Determine the (X, Y) coordinate at the center of the cell enclosing the given text.  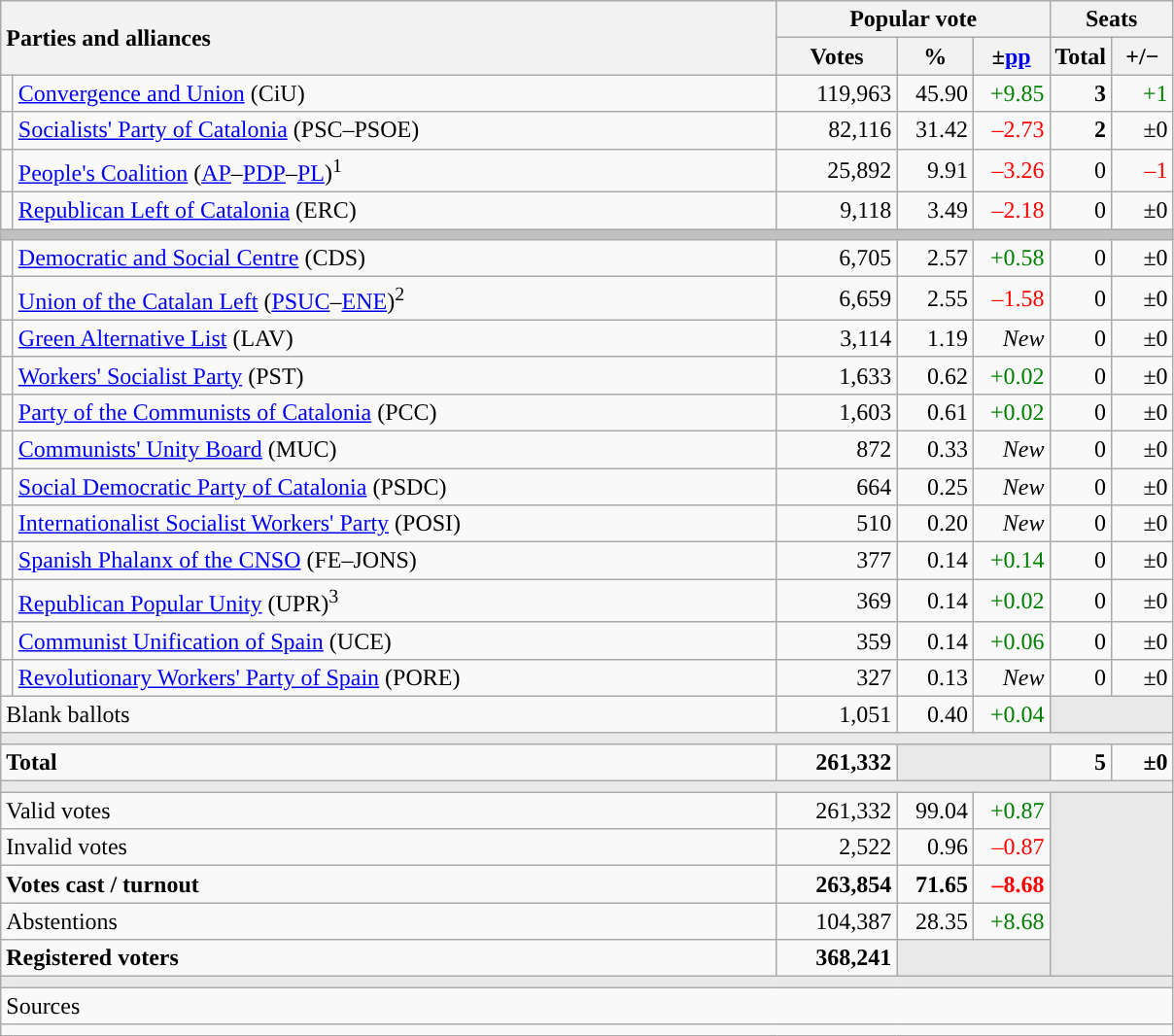
664 (837, 487)
5 (1081, 763)
Communists' Unity Board (MUC) (395, 449)
6,705 (837, 259)
Invalid votes (389, 847)
368,241 (837, 958)
+0.06 (1011, 640)
2.57 (935, 259)
0.33 (935, 449)
0.13 (935, 677)
45.90 (935, 93)
0.96 (935, 847)
Votes (837, 56)
3 (1081, 93)
1.19 (935, 338)
9,118 (837, 211)
+0.14 (1011, 561)
104,387 (837, 921)
Blank ballots (389, 714)
3,114 (837, 338)
–1 (1143, 171)
Green Alternative List (LAV) (395, 338)
Convergence and Union (CiU) (395, 93)
359 (837, 640)
Valid votes (389, 811)
+0.04 (1011, 714)
+9.85 (1011, 93)
Votes cast / turnout (389, 884)
9.91 (935, 171)
1,051 (837, 714)
Union of the Catalan Left (PSUC–ENE)2 (395, 299)
Parties and alliances (389, 38)
82,116 (837, 130)
872 (837, 449)
–2.18 (1011, 211)
+/− (1143, 56)
Spanish Phalanx of the CNSO (FE–JONS) (395, 561)
Seats (1112, 19)
People's Coalition (AP–PDP–PL)1 (395, 171)
+0.58 (1011, 259)
Socialists' Party of Catalonia (PSC–PSOE) (395, 130)
1,633 (837, 375)
Popular vote (914, 19)
–0.87 (1011, 847)
263,854 (837, 884)
1,603 (837, 412)
510 (837, 524)
119,963 (837, 93)
Party of the Communists of Catalonia (PCC) (395, 412)
+0.87 (1011, 811)
99.04 (935, 811)
Social Democratic Party of Catalonia (PSDC) (395, 487)
25,892 (837, 171)
Republican Left of Catalonia (ERC) (395, 211)
71.65 (935, 884)
–3.26 (1011, 171)
Internationalist Socialist Workers' Party (POSI) (395, 524)
–1.58 (1011, 299)
369 (837, 601)
–2.73 (1011, 130)
28.35 (935, 921)
0.20 (935, 524)
2,522 (837, 847)
327 (837, 677)
Revolutionary Workers' Party of Spain (PORE) (395, 677)
377 (837, 561)
–8.68 (1011, 884)
2 (1081, 130)
Workers' Socialist Party (PST) (395, 375)
±pp (1011, 56)
Sources (587, 1006)
0.61 (935, 412)
Democratic and Social Centre (CDS) (395, 259)
Communist Unification of Spain (UCE) (395, 640)
3.49 (935, 211)
Abstentions (389, 921)
+1 (1143, 93)
Registered voters (389, 958)
0.25 (935, 487)
0.62 (935, 375)
% (935, 56)
31.42 (935, 130)
0.40 (935, 714)
+8.68 (1011, 921)
Republican Popular Unity (UPR)3 (395, 601)
2.55 (935, 299)
6,659 (837, 299)
